Search for the cell housing the specified text and yield its [x, y] center coordinate. 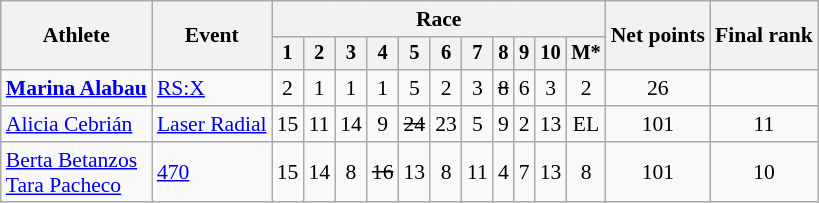
23 [446, 124]
Final rank [764, 36]
RS:X [212, 88]
EL [586, 124]
Alicia Cebrián [76, 124]
Net points [658, 36]
Laser Radial [212, 124]
24 [414, 124]
Athlete [76, 36]
Event [212, 36]
Marina Alabau [76, 88]
Berta BetanzosTara Pacheco [76, 172]
26 [658, 88]
470 [212, 172]
Race [439, 19]
16 [383, 172]
M* [586, 54]
